Extract the [X, Y] coordinate from the center of the cell holding the provided text.  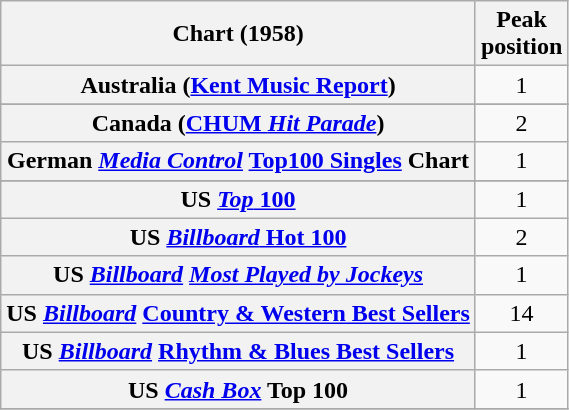
German Media Control Top100 Singles Chart [238, 161]
Australia (Kent Music Report) [238, 85]
US Billboard Most Played by Jockeys [238, 275]
US Cash Box Top 100 [238, 389]
Chart (1958) [238, 34]
US Billboard Rhythm & Blues Best Sellers [238, 351]
Canada (CHUM Hit Parade) [238, 123]
Peakposition [521, 34]
US Billboard Country & Western Best Sellers [238, 313]
14 [521, 313]
US Billboard Hot 100 [238, 237]
US Top 100 [238, 199]
